Search for the cell housing the specified text and yield its (X, Y) center coordinate. 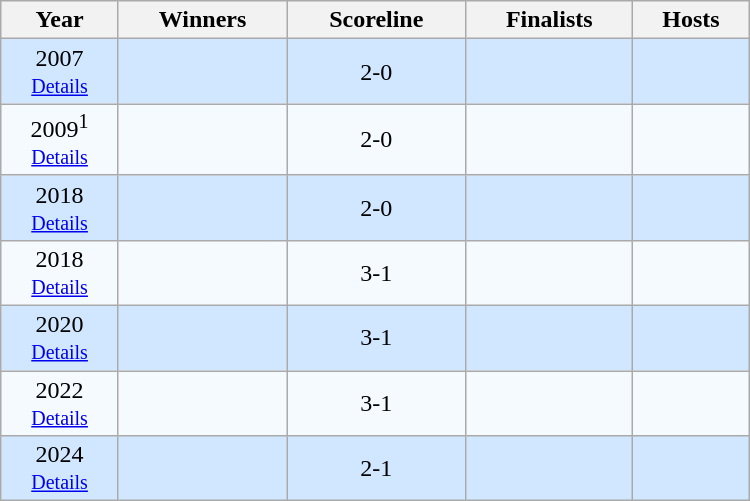
Year (60, 20)
Finalists (550, 20)
Winners (202, 20)
2022Details (60, 404)
2024Details (60, 468)
20091Details (60, 140)
2-1 (376, 468)
Scoreline (376, 20)
2007Details (60, 72)
2020Details (60, 338)
Hosts (692, 20)
